Extract the (x, y) coordinate from the center of the cell holding the provided text.  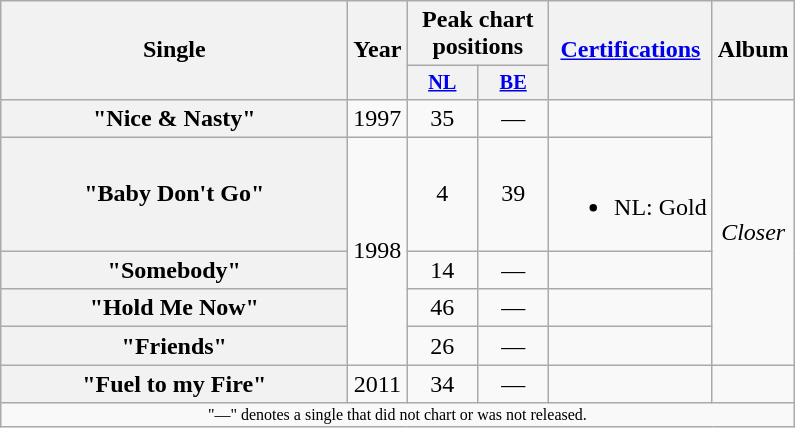
1998 (378, 252)
NL: Gold (631, 194)
"—" denotes a single that did not chart or was not released. (398, 415)
2011 (378, 384)
46 (442, 308)
Closer (753, 232)
"Friends" (174, 346)
Certifications (631, 50)
39 (514, 194)
35 (442, 118)
Single (174, 50)
34 (442, 384)
"Somebody" (174, 270)
Year (378, 50)
NL (442, 83)
"Hold Me Now" (174, 308)
14 (442, 270)
Album (753, 50)
26 (442, 346)
"Nice & Nasty" (174, 118)
Peak chart positions (478, 34)
"Baby Don't Go" (174, 194)
4 (442, 194)
1997 (378, 118)
BE (514, 83)
"Fuel to my Fire" (174, 384)
